Locate the cell with the specified text and output its [x, y] center coordinate. 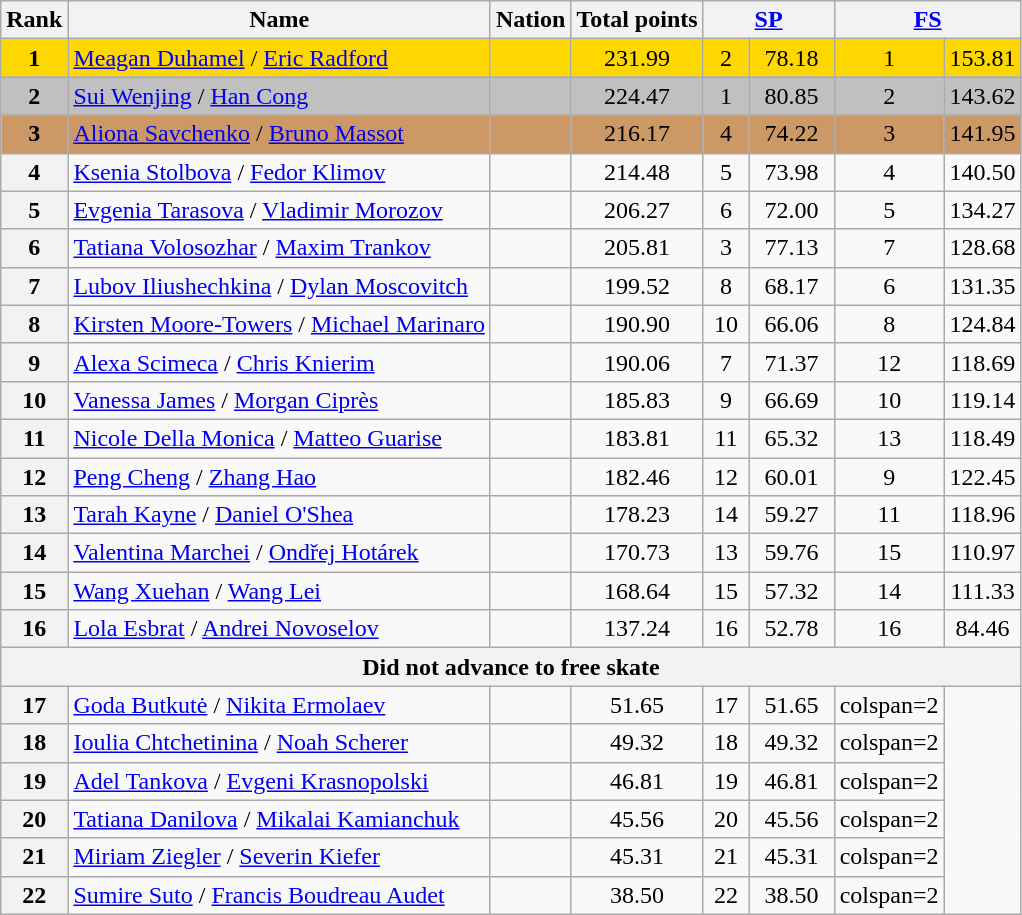
Peng Cheng / Zhang Hao [280, 477]
Ioulia Chtchetinina / Noah Scherer [280, 743]
190.06 [637, 362]
224.47 [637, 96]
190.90 [637, 324]
119.14 [982, 400]
Ksenia Stolbova / Fedor Klimov [280, 172]
Name [280, 20]
Kirsten Moore-Towers / Michael Marinaro [280, 324]
65.32 [792, 438]
Rank [34, 20]
Nicole Della Monica / Matteo Guarise [280, 438]
214.48 [637, 172]
122.45 [982, 477]
59.27 [792, 515]
73.98 [792, 172]
140.50 [982, 172]
182.46 [637, 477]
Adel Tankova / Evgeni Krasnopolski [280, 781]
Valentina Marchei / Ondřej Hotárek [280, 553]
185.83 [637, 400]
66.69 [792, 400]
178.23 [637, 515]
66.06 [792, 324]
118.69 [982, 362]
Lola Esbrat / Andrei Novoselov [280, 629]
134.27 [982, 210]
205.81 [637, 248]
128.68 [982, 248]
137.24 [637, 629]
Lubov Iliushechkina / Dylan Moscovitch [280, 286]
206.27 [637, 210]
153.81 [982, 58]
FS [928, 20]
111.33 [982, 591]
199.52 [637, 286]
168.64 [637, 591]
Miriam Ziegler / Severin Kiefer [280, 857]
57.32 [792, 591]
Goda Butkutė / Nikita Ermolaev [280, 705]
78.18 [792, 58]
Tarah Kayne / Daniel O'Shea [280, 515]
80.85 [792, 96]
141.95 [982, 134]
231.99 [637, 58]
74.22 [792, 134]
Nation [530, 20]
71.37 [792, 362]
72.00 [792, 210]
77.13 [792, 248]
Aliona Savchenko / Bruno Massot [280, 134]
Total points [637, 20]
124.84 [982, 324]
118.96 [982, 515]
216.17 [637, 134]
59.76 [792, 553]
Wang Xuehan / Wang Lei [280, 591]
110.97 [982, 553]
170.73 [637, 553]
118.49 [982, 438]
SP [768, 20]
Did not advance to free skate [511, 667]
60.01 [792, 477]
Vanessa James / Morgan Ciprès [280, 400]
Evgenia Tarasova / Vladimir Morozov [280, 210]
Sumire Suto / Francis Boudreau Audet [280, 895]
143.62 [982, 96]
Tatiana Volosozhar / Maxim Trankov [280, 248]
131.35 [982, 286]
Sui Wenjing / Han Cong [280, 96]
52.78 [792, 629]
68.17 [792, 286]
Meagan Duhamel / Eric Radford [280, 58]
Tatiana Danilova / Mikalai Kamianchuk [280, 819]
84.46 [982, 629]
183.81 [637, 438]
Alexa Scimeca / Chris Knierim [280, 362]
